Search for the cell housing the specified text and yield its (X, Y) center coordinate. 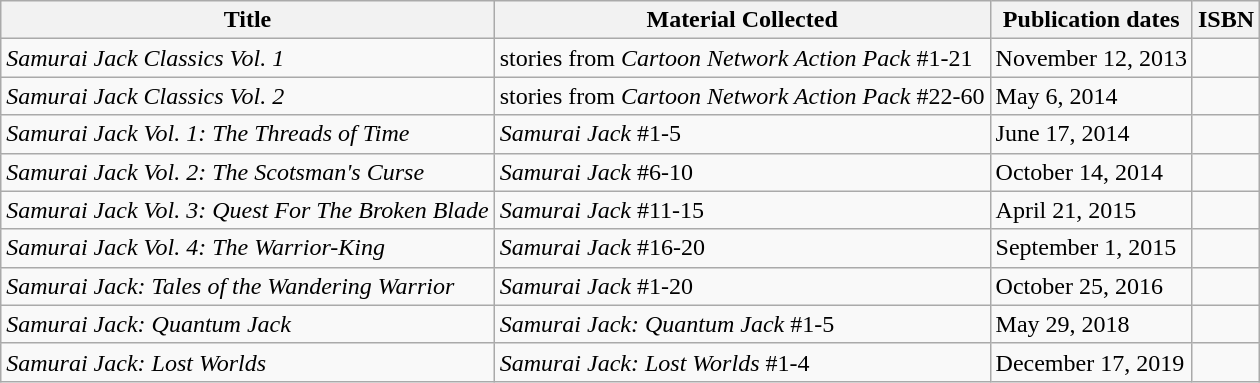
Samurai Jack #1-20 (742, 286)
Samurai Jack: Lost Worlds #1-4 (742, 362)
Samurai Jack Vol. 2: The Scotsman's Curse (248, 172)
Samurai Jack Vol. 4: The Warrior-King (248, 248)
September 1, 2015 (1091, 248)
Samurai Jack: Quantum Jack #1-5 (742, 324)
Samurai Jack Classics Vol. 2 (248, 96)
Title (248, 20)
Samurai Jack: Quantum Jack (248, 324)
April 21, 2015 (1091, 210)
Samurai Jack #16-20 (742, 248)
stories from Cartoon Network Action Pack #1-21 (742, 58)
ISBN (1226, 20)
Samurai Jack: Lost Worlds (248, 362)
May 6, 2014 (1091, 96)
Publication dates (1091, 20)
October 14, 2014 (1091, 172)
Samurai Jack Vol. 3: Quest For The Broken Blade (248, 210)
Samurai Jack #6-10 (742, 172)
Samurai Jack Classics Vol. 1 (248, 58)
November 12, 2013 (1091, 58)
December 17, 2019 (1091, 362)
Samurai Jack: Tales of the Wandering Warrior (248, 286)
Material Collected (742, 20)
June 17, 2014 (1091, 134)
Samurai Jack Vol. 1: The Threads of Time (248, 134)
stories from Cartoon Network Action Pack #22-60 (742, 96)
May 29, 2018 (1091, 324)
Samurai Jack #11-15 (742, 210)
Samurai Jack #1-5 (742, 134)
October 25, 2016 (1091, 286)
